Determine the (x, y) coordinate at the center of the cell enclosing the given text.  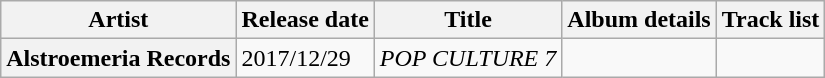
Release date (305, 20)
POP CULTURE 7 (468, 58)
Alstroemeria Records (118, 58)
Album details (639, 20)
Track list (770, 20)
Title (468, 20)
2017/12/29 (305, 58)
Artist (118, 20)
